Identify which cell holds the provided text, then report its [X, Y] central coordinate. 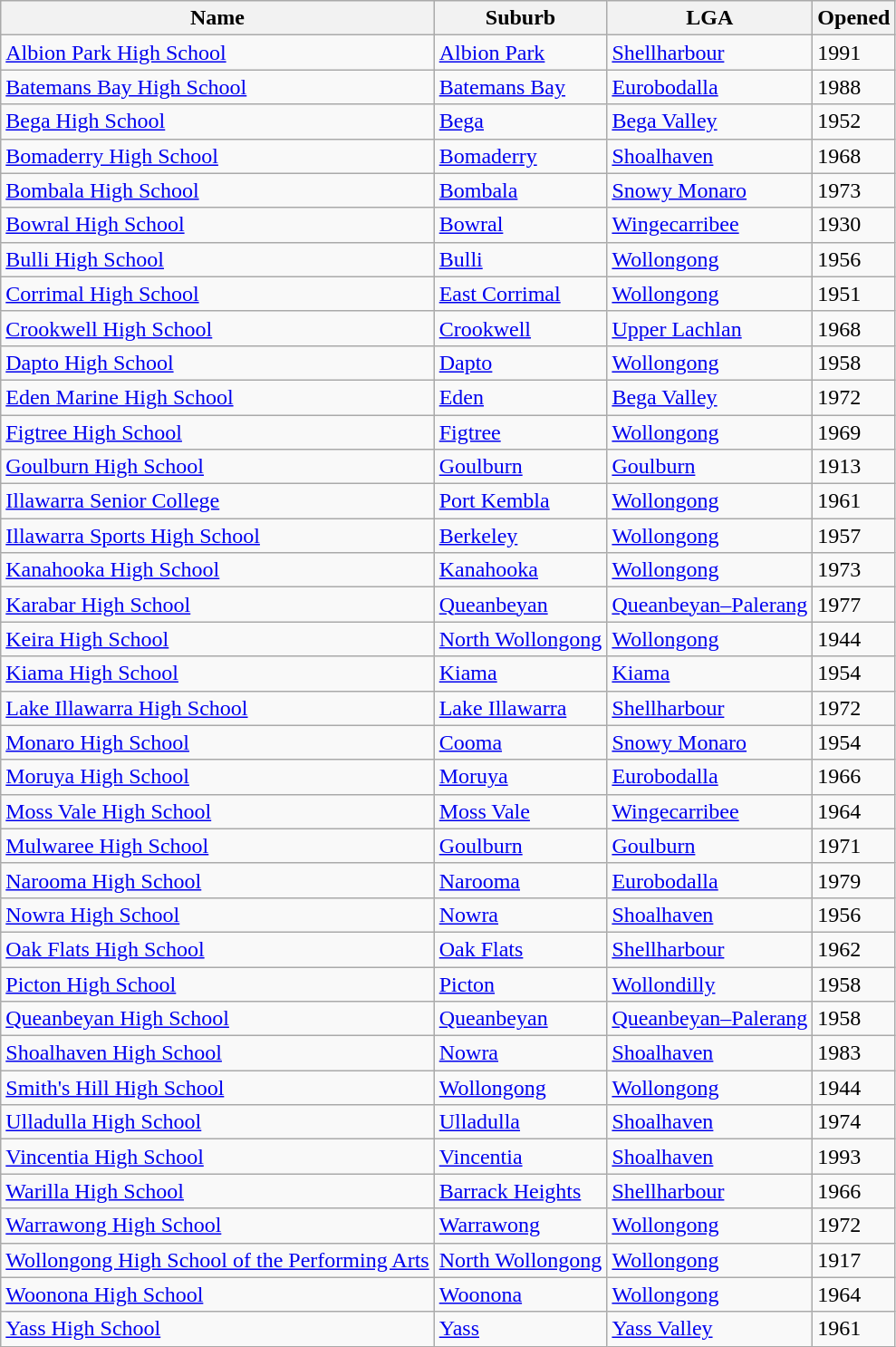
1974 [853, 1122]
Lake Illawarra High School [217, 708]
Vincentia High School [217, 1157]
1952 [853, 121]
1971 [853, 846]
Ulladulla High School [217, 1122]
Narooma High School [217, 880]
Berkeley [520, 536]
1991 [853, 53]
Moruya [520, 777]
Vincentia [520, 1157]
Bomaderry [520, 156]
Yass High School [217, 1329]
Lake Illawarra [520, 708]
1930 [853, 225]
LGA [710, 18]
Suburb [520, 18]
1957 [853, 536]
Upper Lachlan [710, 328]
Bombala High School [217, 190]
Keira High School [217, 639]
Name [217, 18]
Yass [520, 1329]
Illawarra Sports High School [217, 536]
Mulwaree High School [217, 846]
Wollondilly [710, 984]
Bowral [520, 225]
Oak Flats [520, 949]
1993 [853, 1157]
Dapto [520, 363]
1951 [853, 294]
Karabar High School [217, 605]
Batemans Bay [520, 87]
Nowra High School [217, 915]
Warilla High School [217, 1191]
Moss Vale [520, 811]
Figtree [520, 432]
1917 [853, 1260]
Warrawong [520, 1226]
Bega High School [217, 121]
Kiama High School [217, 673]
1988 [853, 87]
Narooma [520, 880]
Moss Vale High School [217, 811]
Bombala [520, 190]
Picton High School [217, 984]
Albion Park [520, 53]
Eden [520, 397]
Illawarra Senior College [217, 501]
Opened [853, 18]
1983 [853, 1053]
Batemans Bay High School [217, 87]
Eden Marine High School [217, 397]
Figtree High School [217, 432]
Smith's Hill High School [217, 1088]
1979 [853, 880]
Albion Park High School [217, 53]
Barrack Heights [520, 1191]
Oak Flats High School [217, 949]
Kanahooka [520, 570]
Woonona [520, 1294]
Yass Valley [710, 1329]
Ulladulla [520, 1122]
Shoalhaven High School [217, 1053]
Crookwell High School [217, 328]
Kanahooka High School [217, 570]
Monaro High School [217, 742]
1962 [853, 949]
Corrimal High School [217, 294]
Woonona High School [217, 1294]
Bomaderry High School [217, 156]
Bega [520, 121]
Moruya High School [217, 777]
Bulli High School [217, 259]
Picton [520, 984]
Goulburn High School [217, 467]
East Corrimal [520, 294]
1913 [853, 467]
Port Kembla [520, 501]
Warrawong High School [217, 1226]
Bulli [520, 259]
1977 [853, 605]
Dapto High School [217, 363]
Bowral High School [217, 225]
Queanbeyan High School [217, 1019]
Cooma [520, 742]
1969 [853, 432]
Wollongong High School of the Performing Arts [217, 1260]
Crookwell [520, 328]
